Return the (x, y) coordinate for the center point of the cell that contains the specified text.  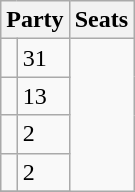
Party (35, 20)
31 (43, 58)
Seats (101, 20)
13 (43, 96)
